Pinpoint the cell where the given text exists, returning its [x, y] midpoint coordinate. 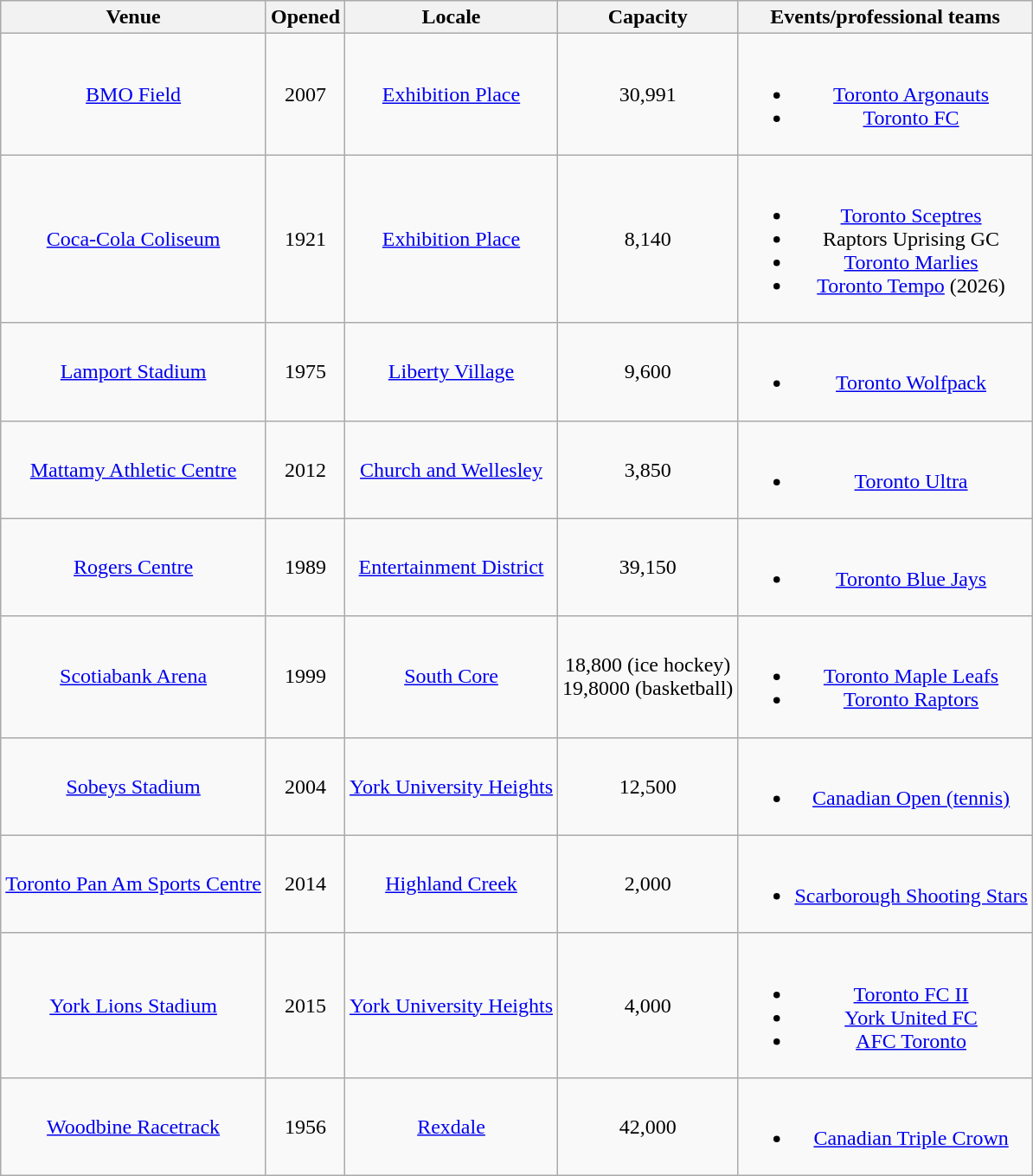
2,000 [648, 884]
Lamport Stadium [133, 372]
Toronto SceptresRaptors Uprising GCToronto MarliesToronto Tempo (2026) [885, 239]
8,140 [648, 239]
42,000 [648, 1127]
12,500 [648, 786]
Toronto Ultra [885, 469]
2015 [305, 1006]
Entertainment District [452, 568]
2012 [305, 469]
Mattamy Athletic Centre [133, 469]
Events/professional teams [885, 17]
Liberty Village [452, 372]
Opened [305, 17]
1956 [305, 1127]
3,850 [648, 469]
Church and Wellesley [452, 469]
Capacity [648, 17]
1989 [305, 568]
Scotiabank Arena [133, 677]
1975 [305, 372]
Toronto FC IIYork United FCAFC Toronto [885, 1006]
Toronto Blue Jays [885, 568]
2007 [305, 94]
Canadian Open (tennis) [885, 786]
2004 [305, 786]
Toronto Pan Am Sports Centre [133, 884]
York Lions Stadium [133, 1006]
Toronto Maple LeafsToronto Raptors [885, 677]
Rexdale [452, 1127]
1999 [305, 677]
9,600 [648, 372]
4,000 [648, 1006]
South Core [452, 677]
18,800 (ice hockey)19,8000 (basketball) [648, 677]
39,150 [648, 568]
Woodbine Racetrack [133, 1127]
2014 [305, 884]
Rogers Centre [133, 568]
Venue [133, 17]
Highland Creek [452, 884]
Toronto Wolfpack [885, 372]
Scarborough Shooting Stars [885, 884]
1921 [305, 239]
30,991 [648, 94]
Toronto ArgonautsToronto FC [885, 94]
Locale [452, 17]
BMO Field [133, 94]
Coca-Cola Coliseum [133, 239]
Sobeys Stadium [133, 786]
Canadian Triple Crown [885, 1127]
